Output the (X, Y) coordinate of the center of the cell containing the given text.  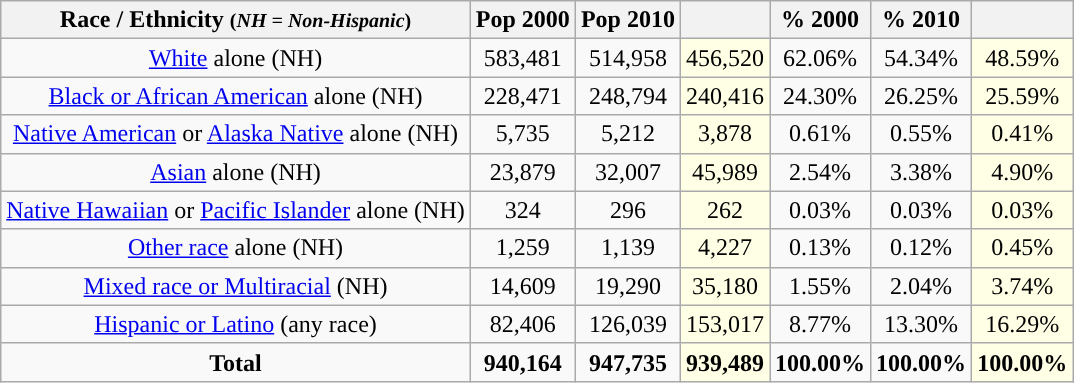
3.38% (922, 172)
583,481 (522, 58)
Black or African American alone (NH) (236, 96)
1,259 (522, 248)
248,794 (628, 96)
2.54% (820, 172)
82,406 (522, 324)
514,958 (628, 58)
62.06% (820, 58)
Asian alone (NH) (236, 172)
Other race alone (NH) (236, 248)
939,489 (724, 362)
240,416 (724, 96)
48.59% (1022, 58)
23,879 (522, 172)
Hispanic or Latino (any race) (236, 324)
32,007 (628, 172)
Mixed race or Multiracial (NH) (236, 286)
% 2000 (820, 20)
456,520 (724, 58)
45,989 (724, 172)
24.30% (820, 96)
4,227 (724, 248)
0.41% (1022, 134)
947,735 (628, 362)
1,139 (628, 248)
262 (724, 210)
25.59% (1022, 96)
940,164 (522, 362)
54.34% (922, 58)
296 (628, 210)
8.77% (820, 324)
White alone (NH) (236, 58)
228,471 (522, 96)
0.13% (820, 248)
5,735 (522, 134)
35,180 (724, 286)
Native American or Alaska Native alone (NH) (236, 134)
5,212 (628, 134)
Race / Ethnicity (NH = Non-Hispanic) (236, 20)
3.74% (1022, 286)
19,290 (628, 286)
324 (522, 210)
14,609 (522, 286)
13.30% (922, 324)
26.25% (922, 96)
0.61% (820, 134)
4.90% (1022, 172)
Native Hawaiian or Pacific Islander alone (NH) (236, 210)
0.45% (1022, 248)
153,017 (724, 324)
Pop 2010 (628, 20)
% 2010 (922, 20)
Total (236, 362)
126,039 (628, 324)
0.55% (922, 134)
1.55% (820, 286)
16.29% (1022, 324)
0.12% (922, 248)
3,878 (724, 134)
2.04% (922, 286)
Pop 2000 (522, 20)
